Identify which cell holds the provided text, then report its (x, y) central coordinate. 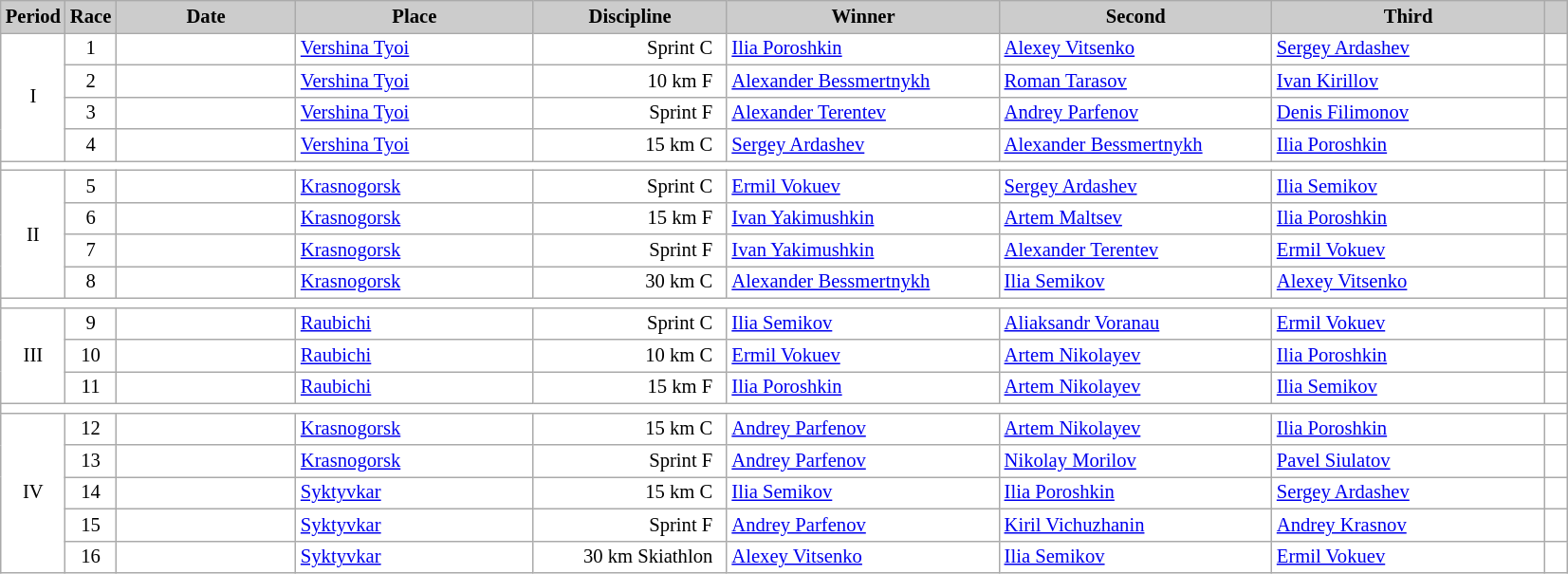
13 (91, 460)
10 km F (630, 81)
Discipline (630, 16)
Artem Maltsev (1136, 218)
Nikolay Morilov (1136, 460)
5 (91, 186)
IV (33, 493)
Aliaksandr Voranau (1136, 324)
30 km Skiathlon (630, 557)
10 km C (630, 356)
7 (91, 250)
12 (91, 429)
Third (1408, 16)
14 (91, 492)
Pavel Siulatov (1408, 460)
III (33, 355)
Denis Filimonov (1408, 113)
4 (91, 145)
16 (91, 557)
Kiril Vichuzhanin (1136, 525)
Race (91, 16)
11 (91, 387)
Place (415, 16)
3 (91, 113)
15 (91, 525)
6 (91, 218)
1 (91, 48)
9 (91, 324)
Roman Tarasov (1136, 81)
Winner (863, 16)
Date (206, 16)
I (33, 97)
30 km C (630, 282)
Andrey Krasnov (1408, 525)
Ivan Kirillov (1408, 81)
8 (91, 282)
Second (1136, 16)
II (33, 233)
Period (33, 16)
2 (91, 81)
10 (91, 356)
